Search for the cell housing the specified text and yield its (X, Y) center coordinate. 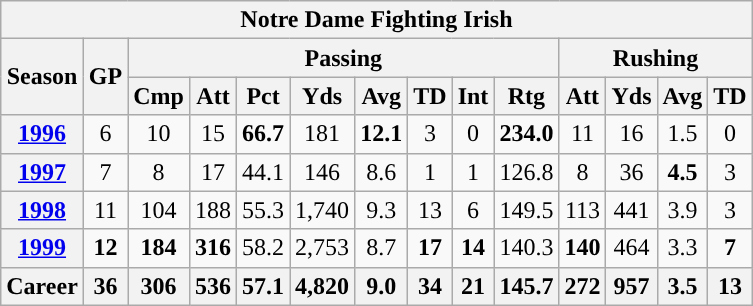
1999 (42, 248)
9.0 (382, 286)
3.3 (682, 248)
113 (582, 210)
10 (159, 134)
44.1 (264, 172)
3.5 (682, 286)
58.2 (264, 248)
441 (632, 210)
316 (212, 248)
12.1 (382, 134)
1998 (42, 210)
9.3 (382, 210)
184 (159, 248)
140 (582, 248)
15 (212, 134)
Cmp (159, 96)
Notre Dame Fighting Irish (376, 20)
104 (159, 210)
1996 (42, 134)
16 (632, 134)
2,753 (322, 248)
272 (582, 286)
1,740 (322, 210)
Season (42, 77)
957 (632, 286)
Career (42, 286)
21 (473, 286)
Passing (344, 58)
464 (632, 248)
Int (473, 96)
57.1 (264, 286)
4,820 (322, 286)
149.5 (526, 210)
34 (430, 286)
8.7 (382, 248)
4.5 (682, 172)
306 (159, 286)
55.3 (264, 210)
Rtg (526, 96)
Rushing (656, 58)
GP (105, 77)
188 (212, 210)
3.9 (682, 210)
145.7 (526, 286)
1997 (42, 172)
Pct (264, 96)
8.6 (382, 172)
126.8 (526, 172)
140.3 (526, 248)
14 (473, 248)
66.7 (264, 134)
234.0 (526, 134)
1.5 (682, 134)
181 (322, 134)
146 (322, 172)
12 (105, 248)
536 (212, 286)
